Search for the cell housing the specified text and yield its (X, Y) center coordinate. 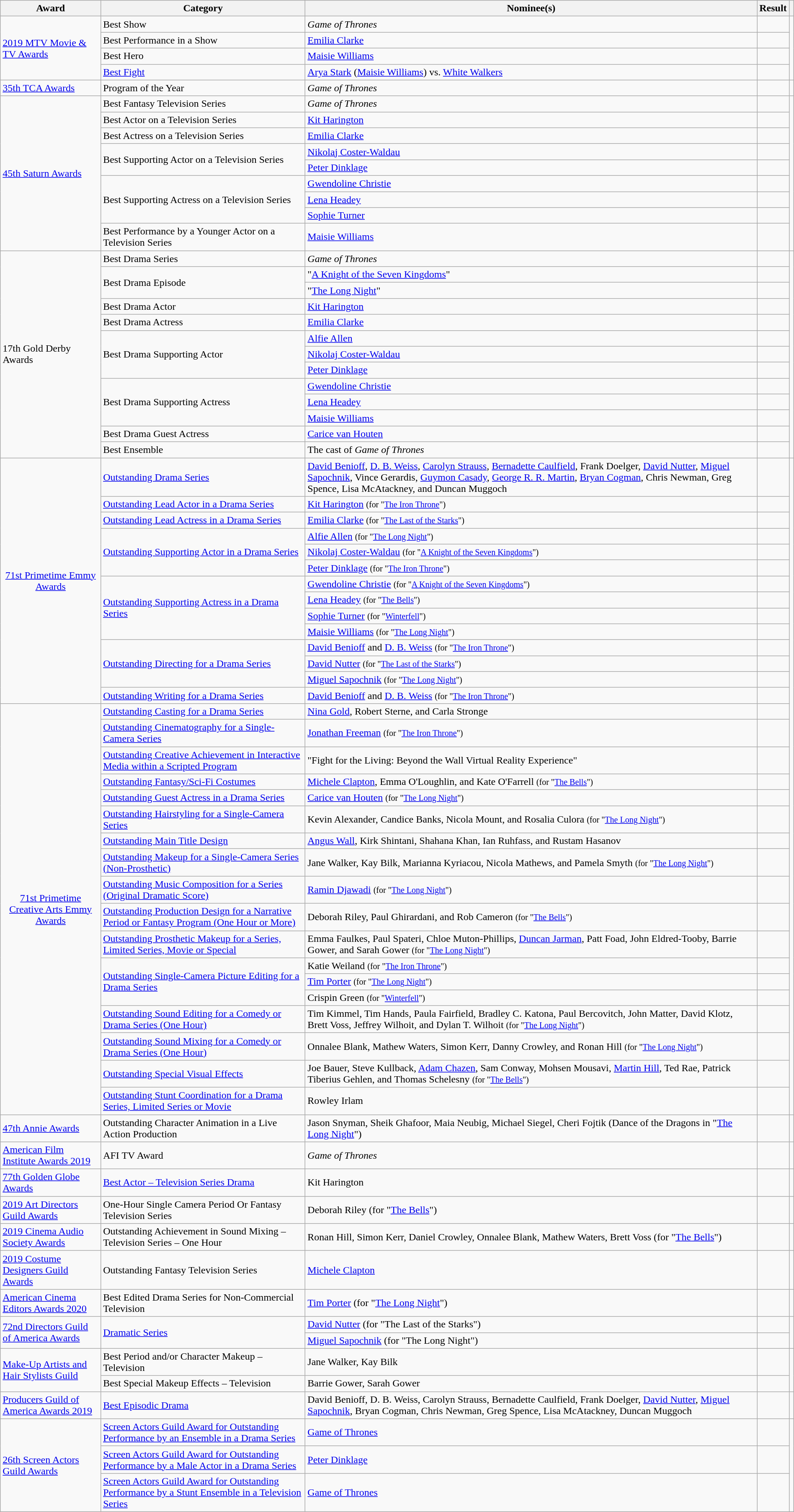
Award (51, 8)
Outstanding Lead Actor in a Drama Series (203, 504)
Best Fantasy Television Series (203, 104)
Emilia Clarke (for "The Last of the Starks") (531, 520)
Nikolaj Coster-Waldau (for "A Knight of the Seven Kingdoms") (531, 552)
One-Hour Single Camera Period Or Fantasy Television Series (203, 1210)
Result (773, 8)
Sophie Turner (531, 216)
26th Screen Actors Guild Awards (51, 1465)
Alfie Allen (for "The Long Night") (531, 536)
Screen Actors Guild Award for Outstanding Performance by an Ensemble in a Drama Series (203, 1432)
2019 Cinema Audio Society Awards (51, 1237)
Carice van Houten (531, 434)
Screen Actors Guild Award for Outstanding Performance by a Male Actor in a Drama Series (203, 1459)
Outstanding Supporting Actor in a Drama Series (203, 552)
Outstanding Special Visual Effects (203, 1073)
Best Special Makeup Effects – Television (203, 1383)
Best Drama Supporting Actress (203, 402)
Best Drama Series (203, 259)
Best Show (203, 24)
Onnalee Blank, Mathew Waters, Simon Kerr, Danny Crowley, and Ronan Hill (for "The Long Night") (531, 1047)
35th TCA Awards (51, 88)
Outstanding Drama Series (203, 477)
Lena Headey (for "The Bells") (531, 600)
Alfie Allen (531, 338)
The cast of Game of Thrones (531, 450)
Outstanding Hairstyling for a Single-Camera Series (203, 820)
Gwendoline Christie (for "A Knight of the Seven Kingdoms") (531, 584)
Outstanding Creative Achievement in Interactive Media within a Scripted Program (203, 760)
Dramatic Series (203, 1332)
Emma Faulkes, Paul Spateri, Chloe Muton-Phillips, Duncan Jarman, Patt Foad, John Eldred-Tooby, Barrie Gower, and Sarah Gower (for "The Long Night") (531, 944)
Crispin Green (for "Winterfell") (531, 998)
Peter Dinklage (for "The Iron Throne") (531, 568)
Best Actor – Television Series Drama (203, 1183)
Best Drama Actor (203, 306)
Best Period and/or Character Makeup – Television (203, 1362)
Deborah Riley, Paul Ghirardani, and Rob Cameron (for "The Bells") (531, 917)
Michele Clapton (531, 1270)
Screen Actors Guild Award for Outstanding Performance by a Stunt Ensemble in a Television Series (203, 1492)
AFI TV Award (203, 1155)
Best Drama Episode (203, 283)
American Cinema Editors Awards 2020 (51, 1303)
Ramin Djawadi (for "The Long Night") (531, 890)
Sophie Turner (for "Winterfell") (531, 616)
Jane Walker, Kay Bilk (531, 1362)
Outstanding Single-Camera Picture Editing for a Drama Series (203, 982)
72nd Directors Guild of America Awards (51, 1332)
Michele Clapton, Emma O'Loughlin, and Kate O'Farrell (for "The Bells") (531, 782)
Outstanding Fantasy/Sci-Fi Costumes (203, 782)
Outstanding Casting for a Drama Series (203, 711)
Best Hero (203, 56)
Category (203, 8)
Outstanding Cinematography for a Single-Camera Series (203, 733)
2019 MTV Movie & TV Awards (51, 48)
47th Annie Awards (51, 1128)
Outstanding Sound Editing for a Comedy or Drama Series (One Hour) (203, 1019)
Deborah Riley (for "The Bells") (531, 1210)
Outstanding Prosthetic Makeup for a Series, Limited Series, Movie or Special (203, 944)
Carice van Houten (for "The Long Night") (531, 798)
Best Actress on a Television Series (203, 136)
"A Knight of the Seven Kingdoms" (531, 275)
Barrie Gower, Sarah Gower (531, 1383)
Outstanding Supporting Actress in a Drama Series (203, 608)
Outstanding Character Animation in a Live Action Production (203, 1128)
Make-Up Artists and Hair Stylists Guild (51, 1370)
Best Ensemble (203, 450)
Kevin Alexander, Candice Banks, Nicola Mount, and Rosalia Culora (for "The Long Night") (531, 820)
Best Drama Supporting Actor (203, 354)
2019 Art Directors Guild Awards (51, 1210)
45th Saturn Awards (51, 173)
Producers Guild of America Awards 2019 (51, 1405)
Outstanding Main Title Design (203, 841)
77th Golden Globe Awards (51, 1183)
Jonathan Freeman (for "The Iron Throne") (531, 733)
Kit Harington (for "The Iron Throne") (531, 504)
Best Performance by a Younger Actor on a Television Series (203, 237)
Angus Wall, Kirk Shintani, Shahana Khan, Ian Ruhfass, and Rustam Hasanov (531, 841)
Outstanding Sound Mixing for a Comedy or Drama Series (One Hour) (203, 1047)
Outstanding Production Design for a Narrative Period or Fantasy Program (One Hour or More) (203, 917)
Best Drama Guest Actress (203, 434)
Outstanding Guest Actress in a Drama Series (203, 798)
Program of the Year (203, 88)
Best Edited Drama Series for Non-Commercial Television (203, 1303)
Rowley Irlam (531, 1101)
Best Episodic Drama (203, 1405)
Katie Weiland (for "The Iron Throne") (531, 966)
Nina Gold, Robert Sterne, and Carla Stronge (531, 711)
Nominee(s) (531, 8)
71st Primetime Creative Arts Emmy Awards (51, 909)
Outstanding Writing for a Drama Series (203, 695)
American Film Institute Awards 2019 (51, 1155)
Outstanding Achievement in Sound Mixing – Television Series – One Hour (203, 1237)
"Fight for the Living: Beyond the Wall Virtual Reality Experience" (531, 760)
Outstanding Fantasy Television Series (203, 1270)
Best Performance in a Show (203, 40)
17th Gold Derby Awards (51, 354)
Outstanding Music Composition for a Series (Original Dramatic Score) (203, 890)
Best Supporting Actress on a Television Series (203, 199)
Outstanding Makeup for a Single-Camera Series (Non-Prosthetic) (203, 862)
71st Primetime Emmy Awards (51, 581)
Jane Walker, Kay Bilk, Marianna Kyriacou, Nicola Mathews, and Pamela Smyth (for "The Long Night") (531, 862)
2019 Costume Designers Guild Awards (51, 1270)
"The Long Night" (531, 291)
Ronan Hill, Simon Kerr, Daniel Crowley, Onnalee Blank, Mathew Waters, Brett Voss (for "The Bells") (531, 1237)
Outstanding Lead Actress in a Drama Series (203, 520)
Best Actor on a Television Series (203, 120)
Best Drama Actress (203, 322)
Outstanding Stunt Coordination for a Drama Series, Limited Series or Movie (203, 1101)
Maisie Williams (for "The Long Night") (531, 632)
Best Fight (203, 72)
Jason Snyman, Sheik Ghafoor, Maia Neubig, Michael Siegel, Cheri Fojtik (Dance of the Dragons in "The Long Night") (531, 1128)
Best Supporting Actor on a Television Series (203, 159)
Arya Stark (Maisie Williams) vs. White Walkers (531, 72)
Outstanding Directing for a Drama Series (203, 663)
